Return [x, y] of the center of cell containing provided text 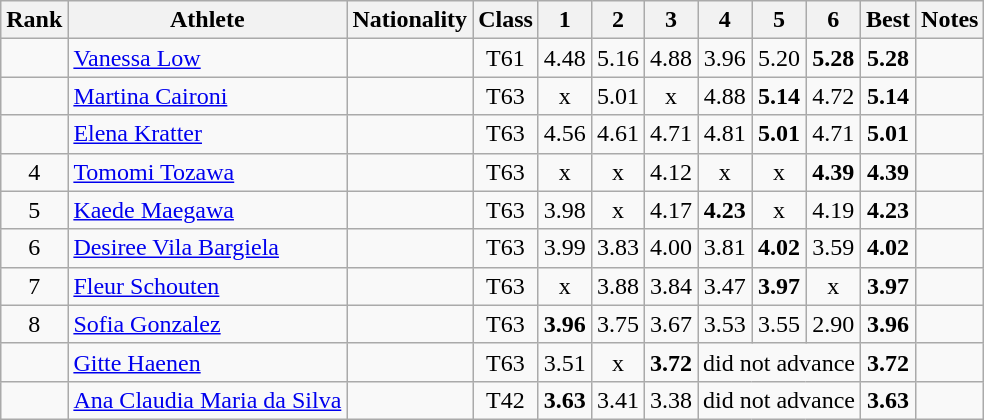
3.59 [833, 248]
Martina Caironi [208, 96]
Desiree Vila Bargiela [208, 248]
2.90 [833, 324]
Best [888, 20]
3.41 [618, 400]
3.98 [564, 210]
4.81 [725, 134]
T61 [506, 58]
4.48 [564, 58]
3.51 [564, 362]
Fleur Schouten [208, 286]
3.81 [725, 248]
3.88 [618, 286]
Ana Claudia Maria da Silva [208, 400]
3.83 [618, 248]
3.67 [670, 324]
4.56 [564, 134]
3.38 [670, 400]
Notes [950, 20]
Gitte Haenen [208, 362]
3.47 [725, 286]
Rank [34, 20]
2 [618, 20]
3 [670, 20]
Sofia Gonzalez [208, 324]
8 [34, 324]
3.99 [564, 248]
1 [564, 20]
4.17 [670, 210]
T42 [506, 400]
Kaede Maegawa [208, 210]
3.55 [779, 324]
7 [34, 286]
4.72 [833, 96]
3.53 [725, 324]
4.12 [670, 172]
Class [506, 20]
3.75 [618, 324]
Vanessa Low [208, 58]
4.61 [618, 134]
Tomomi Tozawa [208, 172]
Athlete [208, 20]
Elena Kratter [208, 134]
4.00 [670, 248]
4.19 [833, 210]
3.84 [670, 286]
5.20 [779, 58]
Nationality [410, 20]
5.16 [618, 58]
